Locate the cell with the specified text and output its (X, Y) center coordinate. 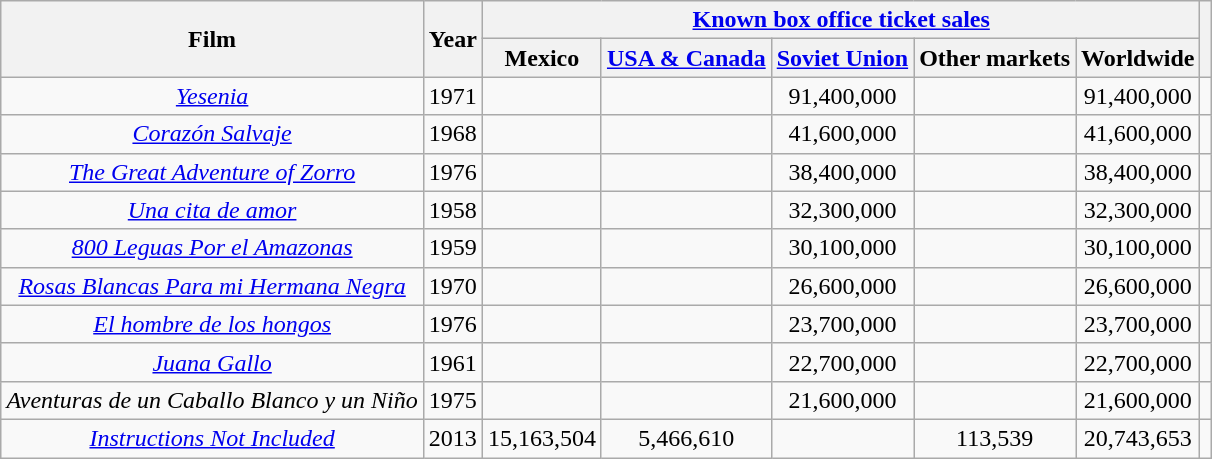
Known box office ticket sales (841, 20)
USA & Canada (686, 58)
The Great Adventure of Zorro (212, 172)
1959 (452, 248)
15,163,504 (542, 438)
Juana Gallo (212, 362)
800 Leguas Por el Amazonas (212, 248)
5,466,610 (686, 438)
Rosas Blancas Para mi Hermana Negra (212, 286)
Yesenia (212, 96)
Instructions Not Included (212, 438)
1958 (452, 210)
Corazón Salvaje (212, 134)
Other markets (995, 58)
1968 (452, 134)
1975 (452, 400)
Aventuras de un Caballo Blanco y un Niño (212, 400)
113,539 (995, 438)
1970 (452, 286)
Film (212, 39)
1971 (452, 96)
Mexico (542, 58)
El hombre de los hongos (212, 324)
Soviet Union (842, 58)
Worldwide (1138, 58)
20,743,653 (1138, 438)
Year (452, 39)
2013 (452, 438)
1961 (452, 362)
Una cita de amor (212, 210)
